Capture the cell that displays the provided text and extract its [X, Y] central coordinate. 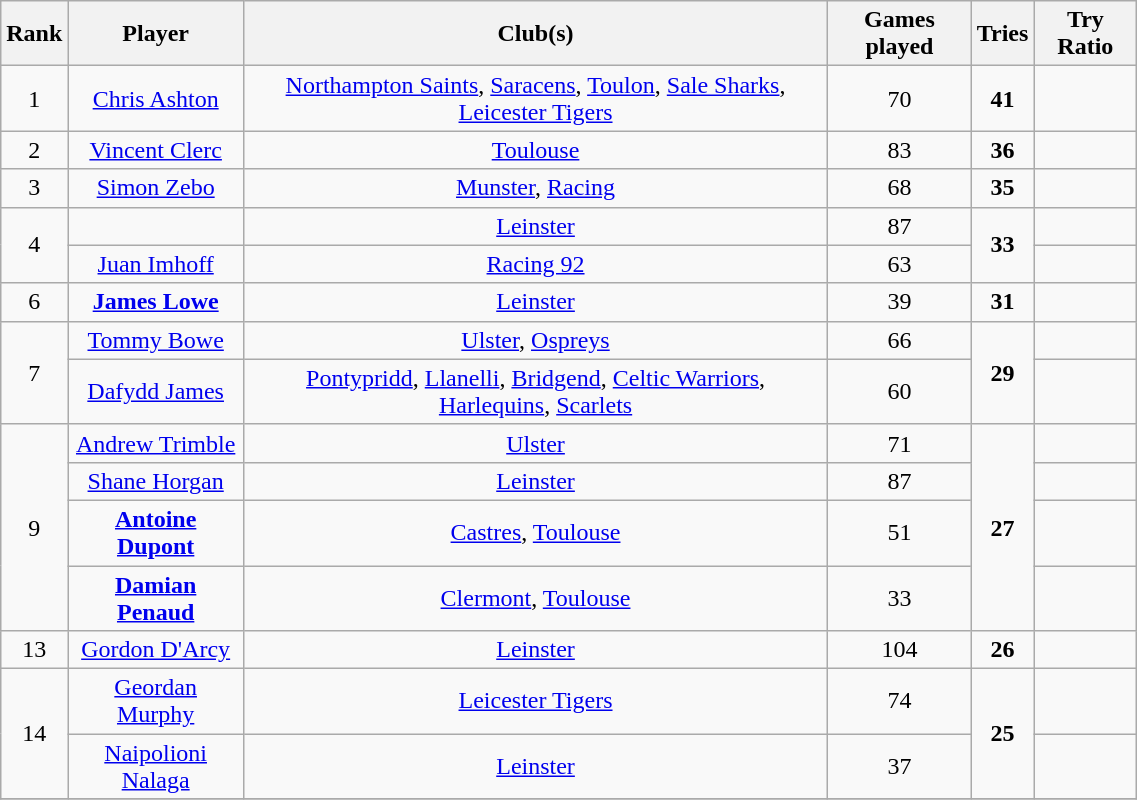
1 [34, 98]
7 [34, 372]
37 [900, 766]
104 [900, 650]
68 [900, 188]
Juan Imhoff [156, 264]
9 [34, 527]
Ulster, Ospreys [535, 340]
Gordon D'Arcy [156, 650]
Rank [34, 34]
Player [156, 34]
Racing 92 [535, 264]
Try Ratio [1086, 34]
Leicester Tigers [535, 702]
31 [1002, 302]
39 [900, 302]
Tommy Bowe [156, 340]
26 [1002, 650]
70 [900, 98]
Northampton Saints, Saracens, Toulon, Sale Sharks, Leicester Tigers [535, 98]
51 [900, 532]
29 [1002, 372]
Ulster [535, 443]
3 [34, 188]
Munster, Racing [535, 188]
66 [900, 340]
Tries [1002, 34]
Club(s) [535, 34]
Toulouse [535, 150]
25 [1002, 734]
71 [900, 443]
4 [34, 245]
13 [34, 650]
Games played [900, 34]
36 [1002, 150]
Andrew Trimble [156, 443]
Simon Zebo [156, 188]
83 [900, 150]
35 [1002, 188]
Dafydd James [156, 392]
Castres, Toulouse [535, 532]
Damian Penaud [156, 598]
Chris Ashton [156, 98]
27 [1002, 527]
60 [900, 392]
Shane Horgan [156, 481]
14 [34, 734]
Antoine Dupont [156, 532]
James Lowe [156, 302]
6 [34, 302]
Vincent Clerc [156, 150]
74 [900, 702]
63 [900, 264]
Clermont, Toulouse [535, 598]
2 [34, 150]
41 [1002, 98]
Pontypridd, Llanelli, Bridgend, Celtic Warriors, Harlequins, Scarlets [535, 392]
Naipolioni Nalaga [156, 766]
Geordan Murphy [156, 702]
